Extract the (x, y) coordinate from the center of the cell holding the provided text.  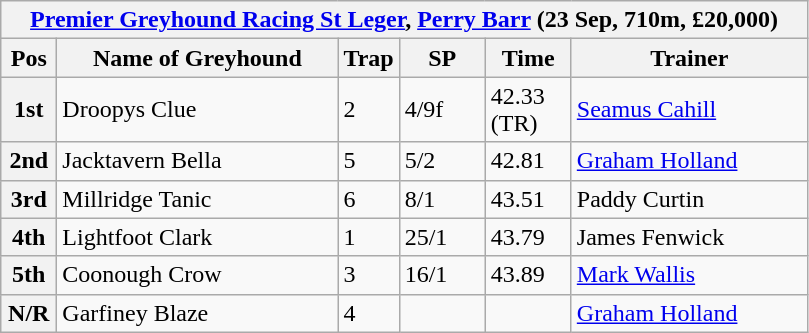
Mark Wallis (689, 275)
25/1 (442, 237)
Premier Greyhound Racing St Leger, Perry Barr (23 Sep, 710m, £20,000) (404, 20)
5th (29, 275)
3rd (29, 199)
5/2 (442, 161)
Lightfoot Clark (198, 237)
N/R (29, 313)
42.33 (TR) (528, 110)
4/9f (442, 110)
4th (29, 237)
Jacktavern Bella (198, 161)
2nd (29, 161)
2 (368, 110)
James Fenwick (689, 237)
8/1 (442, 199)
Trainer (689, 58)
43.89 (528, 275)
SP (442, 58)
1 (368, 237)
5 (368, 161)
6 (368, 199)
43.51 (528, 199)
16/1 (442, 275)
Name of Greyhound (198, 58)
43.79 (528, 237)
3 (368, 275)
Time (528, 58)
1st (29, 110)
4 (368, 313)
Pos (29, 58)
Seamus Cahill (689, 110)
Millridge Tanic (198, 199)
Coonough Crow (198, 275)
Garfiney Blaze (198, 313)
Paddy Curtin (689, 199)
Trap (368, 58)
Droopys Clue (198, 110)
42.81 (528, 161)
